From the cell containing the given text, extract its center point as [x, y] coordinate. 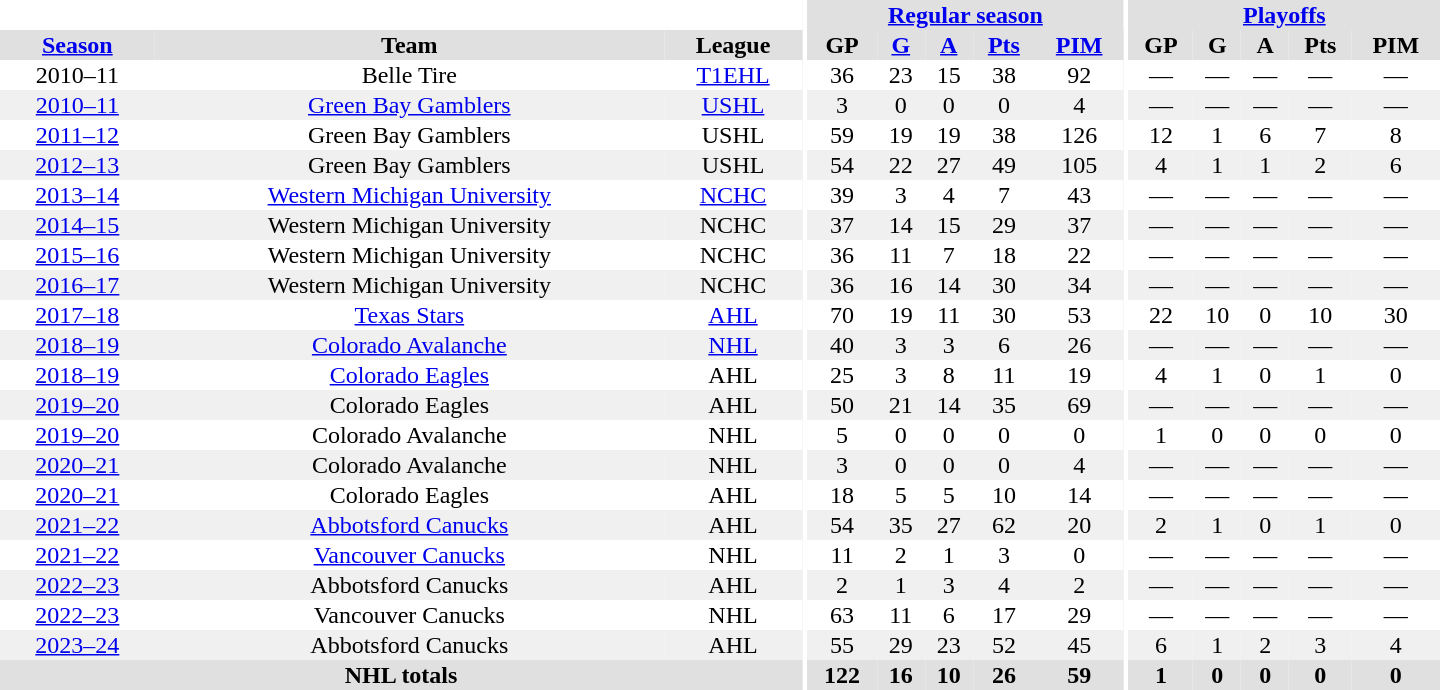
2012–13 [78, 165]
T1EHL [733, 75]
Regular season [965, 15]
2015–16 [78, 255]
70 [842, 315]
63 [842, 615]
Season [78, 45]
92 [1079, 75]
53 [1079, 315]
21 [901, 405]
2016–17 [78, 285]
62 [1004, 525]
40 [842, 345]
49 [1004, 165]
45 [1079, 645]
2023–24 [78, 645]
20 [1079, 525]
52 [1004, 645]
Playoffs [1284, 15]
2013–14 [78, 195]
NHL totals [401, 675]
126 [1079, 135]
2014–15 [78, 225]
Belle Tire [410, 75]
50 [842, 405]
2017–18 [78, 315]
12 [1162, 135]
25 [842, 375]
Team [410, 45]
55 [842, 645]
105 [1079, 165]
39 [842, 195]
League [733, 45]
17 [1004, 615]
2011–12 [78, 135]
34 [1079, 285]
Texas Stars [410, 315]
122 [842, 675]
43 [1079, 195]
69 [1079, 405]
